Detect which cell encompasses the target text, then output its [x, y] center coordinate. 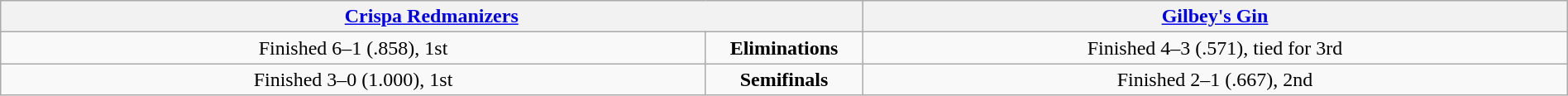
Semifinals [784, 79]
Crispa Redmanizers [432, 17]
Finished 4–3 (.571), tied for 3rd [1216, 48]
Gilbey's Gin [1216, 17]
Finished 2–1 (.667), 2nd [1216, 79]
Eliminations [784, 48]
Finished 6–1 (.858), 1st [354, 48]
Finished 3–0 (1.000), 1st [354, 79]
